Search for the cell housing the specified text and yield its (X, Y) center coordinate. 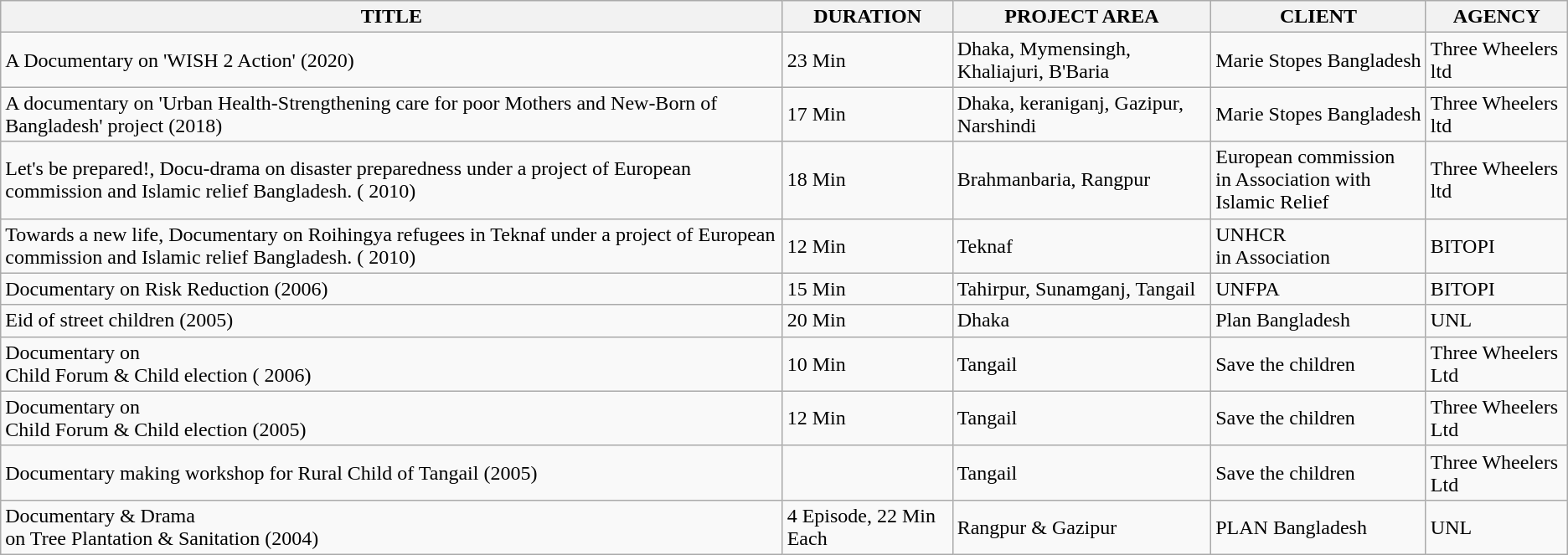
Dhaka, Mymensingh, Khaliajuri, B'Baria (1082, 60)
UNHCRin Association (1318, 246)
Towards a new life, Documentary on Roihingya refugees in Teknaf under a project of European commission and Islamic relief Bangladesh. ( 2010) (392, 246)
UNFPA (1318, 289)
PLAN Bangladesh (1318, 527)
Dhaka, keraniganj, Gazipur, Narshindi (1082, 114)
15 Min (868, 289)
Documentary making workshop for Rural Child of Tangail (2005) (392, 472)
Brahmanbaria, Rangpur (1082, 180)
AGENCY (1496, 17)
A Documentary on 'WISH 2 Action' (2020) (392, 60)
TITLE (392, 17)
CLIENT (1318, 17)
Documentary onChild Forum & Child election ( 2006) (392, 363)
European commissionin Association with Islamic Relief (1318, 180)
A documentary on 'Urban Health-Strengthening care for poor Mothers and New-Born of Bangladesh' project (2018) (392, 114)
10 Min (868, 363)
20 Min (868, 321)
PROJECT AREA (1082, 17)
Plan Bangladesh (1318, 321)
Documentary & Dramaon Tree Plantation & Sanitation (2004) (392, 527)
Teknaf (1082, 246)
Tahirpur, Sunamganj, Tangail (1082, 289)
18 Min (868, 180)
Documentary on Risk Reduction (2006) (392, 289)
Documentary onChild Forum & Child election (2005) (392, 419)
23 Min (868, 60)
Dhaka (1082, 321)
17 Min (868, 114)
DURATION (868, 17)
Rangpur & Gazipur (1082, 527)
Eid of street children (2005) (392, 321)
4 Episode, 22 Min Each (868, 527)
Let's be prepared!, Docu-drama on disaster preparedness under a project of European commission and Islamic relief Bangladesh. ( 2010) (392, 180)
